Scan for the cell matching the given text and deliver its [X, Y] coordinate at center. 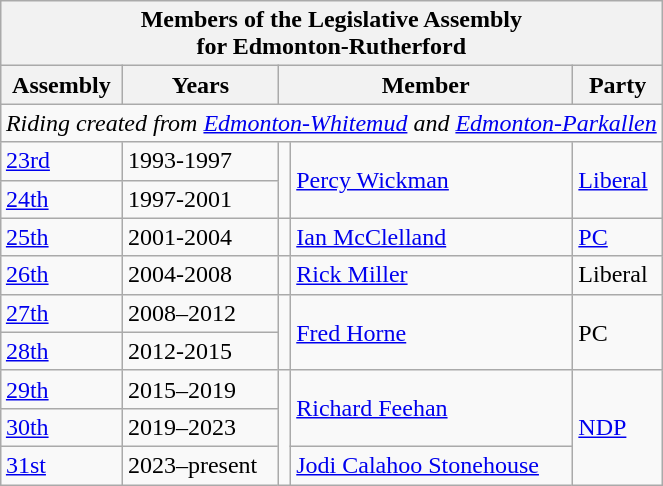
24th [61, 199]
26th [61, 275]
NDP [618, 427]
30th [61, 427]
29th [61, 389]
2012-2015 [200, 351]
Jodi Calahoo Stonehouse [432, 465]
Ian McClelland [432, 237]
2023–present [200, 465]
1993-1997 [200, 161]
Riding created from Edmonton-Whitemud and Edmonton-Parkallen [331, 123]
Members of the Legislative Assemblyfor Edmonton-Rutherford [331, 34]
25th [61, 237]
Richard Feehan [432, 408]
27th [61, 313]
Years [200, 85]
2004-2008 [200, 275]
31st [61, 465]
Fred Horne [432, 332]
2019–2023 [200, 427]
Member [425, 85]
Assembly [61, 85]
Rick Miller [432, 275]
1997-2001 [200, 199]
2015–2019 [200, 389]
Party [618, 85]
28th [61, 351]
Percy Wickman [432, 180]
23rd [61, 161]
2008–2012 [200, 313]
2001-2004 [200, 237]
